Search for the cell housing the specified text and yield its (x, y) center coordinate. 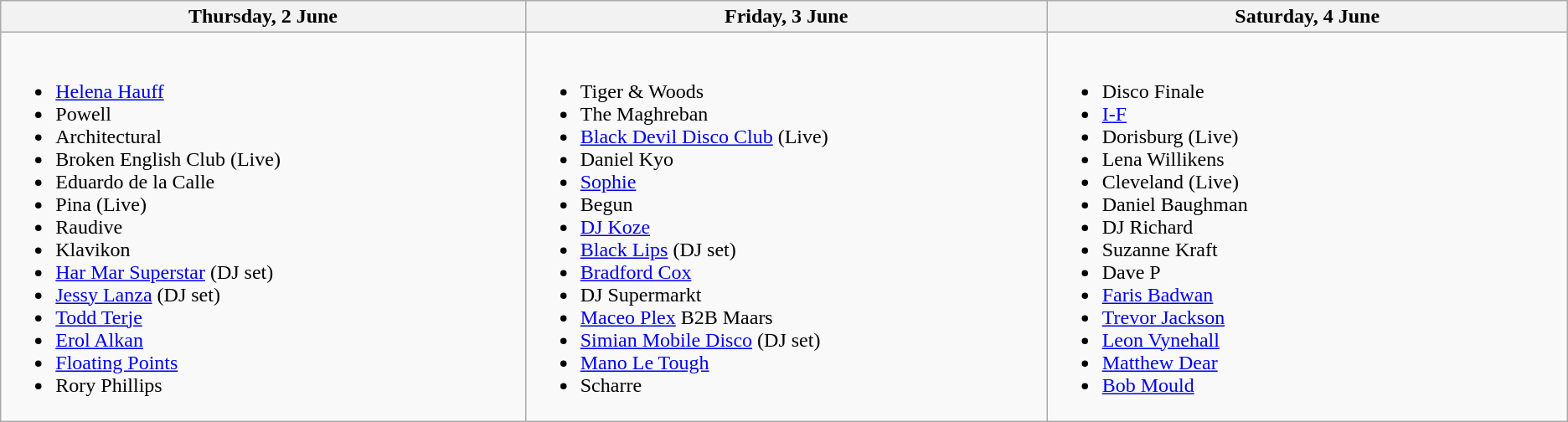
Saturday, 4 June (1307, 17)
Thursday, 2 June (263, 17)
Friday, 3 June (786, 17)
